Search for the cell housing the specified text and yield its [X, Y] center coordinate. 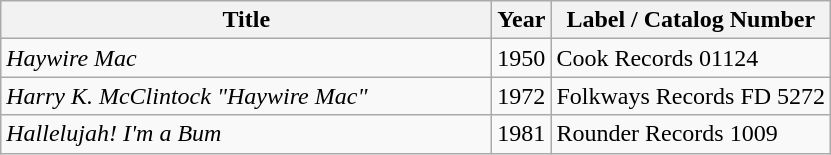
Harry K. McClintock "Haywire Mac" [246, 96]
Title [246, 20]
Year [522, 20]
Haywire Mac [246, 58]
Rounder Records 1009 [691, 134]
1972 [522, 96]
1950 [522, 58]
1981 [522, 134]
Folkways Records FD 5272 [691, 96]
Hallelujah! I'm a Bum [246, 134]
Label / Catalog Number [691, 20]
Cook Records 01124 [691, 58]
